Return the (X, Y) coordinate for the center point of the cell that contains the specified text.  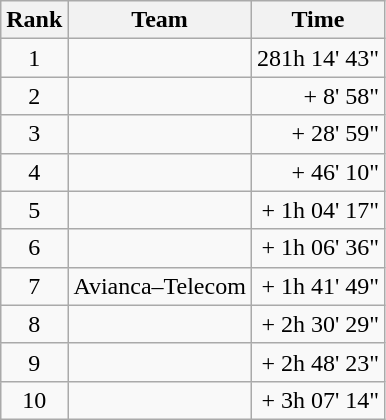
1 (34, 58)
+ 2h 48' 23" (318, 362)
Rank (34, 20)
4 (34, 172)
Time (318, 20)
Team (160, 20)
8 (34, 324)
Avianca–Telecom (160, 286)
2 (34, 96)
281h 14' 43" (318, 58)
3 (34, 134)
+ 2h 30' 29" (318, 324)
+ 1h 04' 17" (318, 210)
+ 28' 59" (318, 134)
7 (34, 286)
10 (34, 400)
5 (34, 210)
+ 1h 41' 49" (318, 286)
+ 46' 10" (318, 172)
9 (34, 362)
6 (34, 248)
+ 8' 58" (318, 96)
+ 1h 06' 36" (318, 248)
+ 3h 07' 14" (318, 400)
